Locate the cell with the specified text and output its [X, Y] center coordinate. 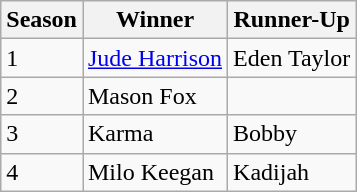
Kadijah [292, 172]
Winner [154, 20]
2 [42, 96]
3 [42, 134]
4 [42, 172]
Season [42, 20]
Milo Keegan [154, 172]
Mason Fox [154, 96]
1 [42, 58]
Eden Taylor [292, 58]
Karma [154, 134]
Runner-Up [292, 20]
Jude Harrison [154, 58]
Bobby [292, 134]
